Find where the given text appears and provide that cell's center as [x, y] coordinate. 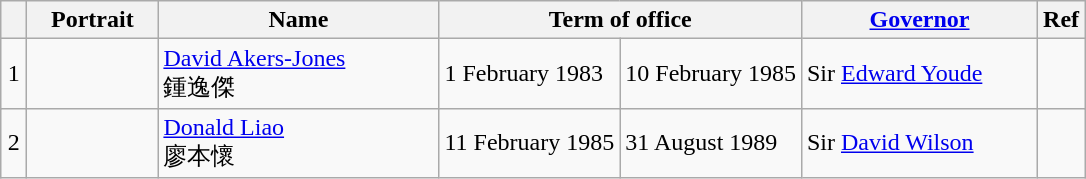
1 February 1983 [530, 74]
2 [14, 143]
Name [298, 20]
10 February 1985 [711, 74]
Sir Edward Youde [919, 74]
Governor [919, 20]
Donald Liao廖本懷 [298, 143]
Term of office [620, 20]
David Akers-Jones鍾逸傑 [298, 74]
Ref [1062, 20]
Sir David Wilson [919, 143]
11 February 1985 [530, 143]
31 August 1989 [711, 143]
1 [14, 74]
Portrait [92, 20]
